Extract the (X, Y) coordinate from the center of the cell holding the provided text.  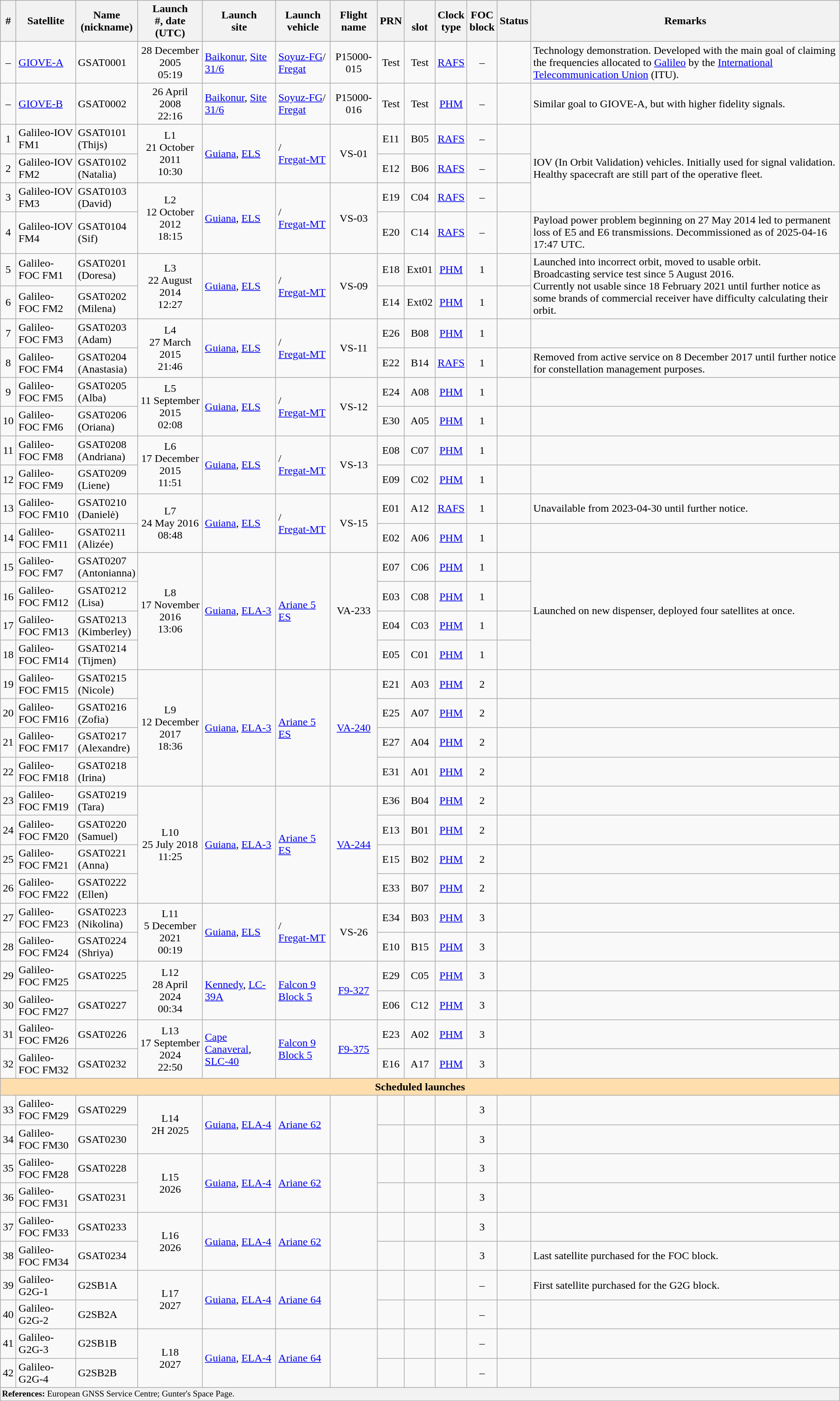
Scheduled launches (420, 1087)
P15000-015 (354, 62)
C04 (420, 198)
L172027 (170, 1300)
GSAT0234 (107, 1256)
L11 5 December 202100:19 (170, 932)
16 (8, 596)
L3 22 August 201412:27 (170, 286)
Galileo-FOC FM17 (46, 742)
GSAT0222 (Ellen) (107, 888)
E18 (391, 269)
GSAT0103 (David) (107, 198)
GSAT0213 (Kimberley) (107, 626)
L162026 (170, 1241)
Galileo-FOC FM16 (46, 713)
A01 (420, 771)
E06 (391, 1006)
GSAT0101 (Thijs) (107, 139)
5 (8, 269)
Launch vehicle (303, 21)
A07 (420, 713)
Galileo-IOV FM2 (46, 168)
Galileo-FOC FM19 (46, 801)
C03 (420, 626)
23 (8, 801)
GSAT0233 (107, 1226)
Galileo-FOC FM7 (46, 567)
L1 21 October 201110:30 (170, 154)
Galileo-FOC FM8 (46, 450)
C14 (420, 233)
A17 (420, 1064)
GSAT0201 (Doresa) (107, 269)
Galileo-FOC FM25 (46, 976)
27 (8, 918)
E04 (391, 626)
35 (8, 1168)
Clock type (451, 21)
29 (8, 976)
33 (8, 1110)
GSAT0214 (Tijmen) (107, 654)
Galileo-FOC FM28 (46, 1168)
10 (8, 421)
GSAT0225 (107, 976)
Galileo-FOC FM15 (46, 684)
G2SB2A (107, 1314)
GSAT0230 (107, 1139)
Galileo-FOC FM12 (46, 596)
E09 (391, 479)
Galileo-FOC FM33 (46, 1226)
7 (8, 333)
GIOVE-A (46, 62)
GSAT0229 (107, 1110)
VS-15 (354, 523)
L142H 2025 (170, 1124)
Satellite (46, 21)
C06 (420, 567)
L1317 September 202422:50 (170, 1049)
32 (8, 1064)
GSAT0104 (Sif) (107, 233)
GSAT0221 (Anna) (107, 859)
L2 12 October 201218:15 (170, 218)
GSAT0210 (Danielė) (107, 509)
9 (8, 391)
L7 24 May 201608:48 (170, 523)
Cape Canaveral, SLC-40 (239, 1049)
Galileo-IOV FM3 (46, 198)
E23 (391, 1034)
C07 (420, 450)
12 (8, 479)
Galileo-FOC FM14 (46, 654)
E29 (391, 976)
GSAT0209 (Liene) (107, 479)
15 (8, 567)
Galileo-FOC FM1 (46, 269)
VA-244 (354, 844)
VA-233 (354, 611)
Galileo-FOC FM10 (46, 509)
F9-327 (354, 991)
E33 (391, 888)
26 April 200822:16 (170, 104)
E16 (391, 1064)
Galileo-FOC FM2 (46, 303)
Galileo-G2G-4 (46, 1373)
VS-01 (354, 154)
Launched on new dispenser, deployed four satellites at once. (685, 611)
E02 (391, 538)
E03 (391, 596)
Kennedy, LC-39A (239, 991)
GSAT0204 (Anastasia) (107, 363)
B05 (420, 139)
GSAT0232 (107, 1064)
A04 (420, 742)
B04 (420, 801)
Galileo-FOC FM6 (46, 421)
E13 (391, 830)
8 (8, 363)
G2SB1A (107, 1285)
G2SB1B (107, 1343)
C12 (420, 1006)
B06 (420, 168)
GSAT0211 (Alizée) (107, 538)
Galileo-FOC FM9 (46, 479)
F9-375 (354, 1049)
L4 27 March 201521:46 (170, 348)
17 (8, 626)
Remarks (685, 21)
Galileo-FOC FM23 (46, 918)
Galileo-FOC FM3 (46, 333)
B01 (420, 830)
L182027 (170, 1358)
C01 (420, 654)
Galileo-FOC FM11 (46, 538)
GSAT0220 (Samuel) (107, 830)
20 (8, 713)
PRN (391, 21)
E11 (391, 139)
Galileo-FOC FM34 (46, 1256)
Last satellite purchased for the FOC block. (685, 1256)
E19 (391, 198)
G2SB2B (107, 1373)
References: European GNSS Service Centre; Gunter's Space Page. (420, 1394)
B07 (420, 888)
36 (8, 1198)
E07 (391, 567)
E05 (391, 654)
GSAT0002 (107, 104)
Galileo-FOC FM26 (46, 1034)
Launch #, date (UTC) (170, 21)
18 (8, 654)
GSAT0208 (Andriana) (107, 450)
26 (8, 888)
Status (514, 21)
37 (8, 1226)
Name (nickname) (107, 21)
B14 (420, 363)
38 (8, 1256)
28 December 200505:19 (170, 62)
Unavailable from 2023-04-30 until further notice. (685, 509)
E21 (391, 684)
Flight name (354, 21)
Similar goal to GIOVE-A, but with higher fidelity signals. (685, 104)
B03 (420, 918)
GSAT0212 (Lisa) (107, 596)
C02 (420, 479)
A02 (420, 1034)
L10 25 July 201811:25 (170, 844)
FOC block (482, 21)
VS-09 (354, 286)
E10 (391, 947)
C05 (420, 976)
GSAT0001 (107, 62)
GSAT0218 (Irina) (107, 771)
Payload power problem beginning on 27 May 2014 led to permanent loss of E5 and E6 transmissions. Decommissioned as of 2025-04-16 17:47 UTC. (685, 233)
A08 (420, 391)
Galileo-IOV FM4 (46, 233)
E30 (391, 421)
E27 (391, 742)
A06 (420, 538)
GSAT0219 (Tara) (107, 801)
L9 12 December 201718:36 (170, 728)
E36 (391, 801)
E34 (391, 918)
14 (8, 538)
Galileo-FOC FM22 (46, 888)
A03 (420, 684)
B08 (420, 333)
slot (420, 21)
GIOVE-B (46, 104)
E12 (391, 168)
L6 17 December 201511:51 (170, 465)
Removed from active service on 8 December 2017 until further notice for constellation management purposes. (685, 363)
24 (8, 830)
VS-13 (354, 465)
11 (8, 450)
Ext01 (420, 269)
25 (8, 859)
Galileo-FOC FM21 (46, 859)
42 (8, 1373)
B15 (420, 947)
Galileo-FOC FM24 (46, 947)
VS-26 (354, 932)
B02 (420, 859)
Galileo-FOC FM30 (46, 1139)
A12 (420, 509)
VA-240 (354, 728)
L8 17 November 201613:06 (170, 611)
E08 (391, 450)
Galileo-G2G-1 (46, 1285)
E15 (391, 859)
40 (8, 1314)
E25 (391, 713)
4 (8, 233)
E31 (391, 771)
Launch site (239, 21)
GSAT0227 (107, 1006)
GSAT0217 (Alexandre) (107, 742)
Galileo-FOC FM18 (46, 771)
VS-12 (354, 406)
41 (8, 1343)
L152026 (170, 1183)
Galileo-IOV FM1 (46, 139)
21 (8, 742)
Galileo-FOC FM4 (46, 363)
GSAT0206 (Oriana) (107, 421)
GSAT0226 (107, 1034)
13 (8, 509)
C08 (420, 596)
GSAT0203 (Adam) (107, 333)
L5 11 September 201502:08 (170, 406)
L1228 April 202400:34 (170, 991)
GSAT0224 (Shriya) (107, 947)
VS-11 (354, 348)
6 (8, 303)
E26 (391, 333)
Galileo-FOC FM27 (46, 1006)
Galileo-FOC FM32 (46, 1064)
GSAT0205 (Alba) (107, 391)
P15000-016 (354, 104)
Galileo-FOC FM20 (46, 830)
Galileo-FOC FM13 (46, 626)
E01 (391, 509)
First satellite purchased for the G2G block. (685, 1285)
Galileo-FOC FM5 (46, 391)
31 (8, 1034)
A05 (420, 421)
VS-03 (354, 218)
GSAT0223 (Nikolina) (107, 918)
Galileo-G2G-3 (46, 1343)
GSAT0216 (Zofia) (107, 713)
GSAT0102 (Natalia) (107, 168)
34 (8, 1139)
GSAT0228 (107, 1168)
E20 (391, 233)
Ext02 (420, 303)
# (8, 21)
GSAT0231 (107, 1198)
Galileo-G2G-2 (46, 1314)
GSAT0215 (Nicole) (107, 684)
28 (8, 947)
Galileo-FOC FM31 (46, 1198)
GSAT0207 (Antonianna) (107, 567)
30 (8, 1006)
E22 (391, 363)
39 (8, 1285)
E14 (391, 303)
IOV (In Orbit Validation) vehicles. Initially used for signal validation. Healthy spacecraft are still part of the operative fleet. (685, 168)
22 (8, 771)
19 (8, 684)
GSAT0202 (Milena) (107, 303)
Galileo-FOC FM29 (46, 1110)
E24 (391, 391)
